Identify which cell holds the provided text, then report its [X, Y] central coordinate. 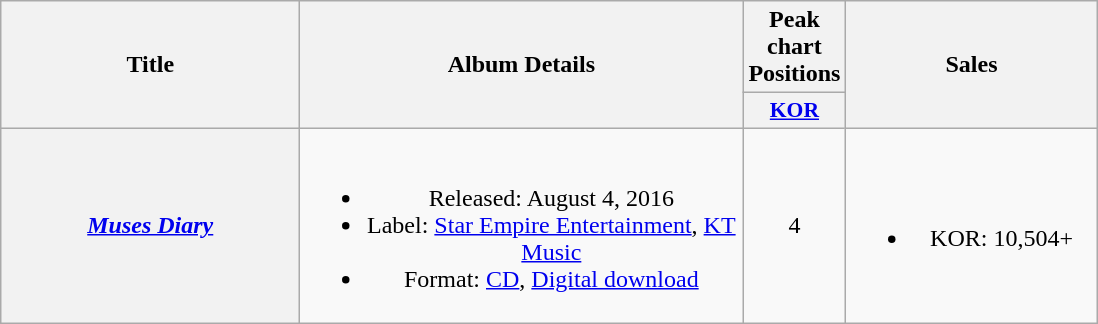
Peak chartPositions [794, 47]
Muses Diary [150, 225]
KOR: 10,504+ [972, 225]
4 [794, 225]
Released: August 4, 2016Label: Star Empire Entertainment, KT MusicFormat: CD, Digital download [522, 225]
Title [150, 65]
Album Details [522, 65]
Sales [972, 65]
KOR [794, 111]
